Detect which cell encompasses the target text, then output its [X, Y] center coordinate. 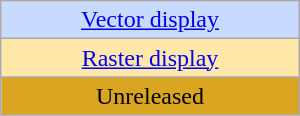
Raster display [150, 58]
Unreleased [150, 96]
Vector display [150, 20]
